For the text-containing cell, return its midpoint in [x, y] coordinate format. 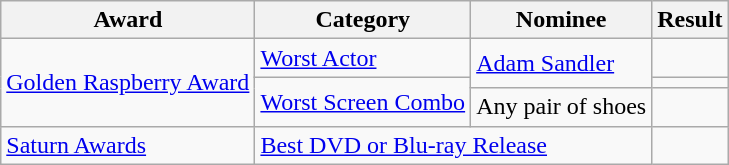
Golden Raspberry Award [128, 82]
Any pair of shoes [562, 107]
Award [128, 20]
Result [690, 20]
Worst Screen Combo [363, 102]
Adam Sandler [562, 64]
Saturn Awards [128, 145]
Best DVD or Blu-ray Release [454, 145]
Worst Actor [363, 58]
Nominee [562, 20]
Category [363, 20]
